For the text-containing cell, return its midpoint in (x, y) coordinate format. 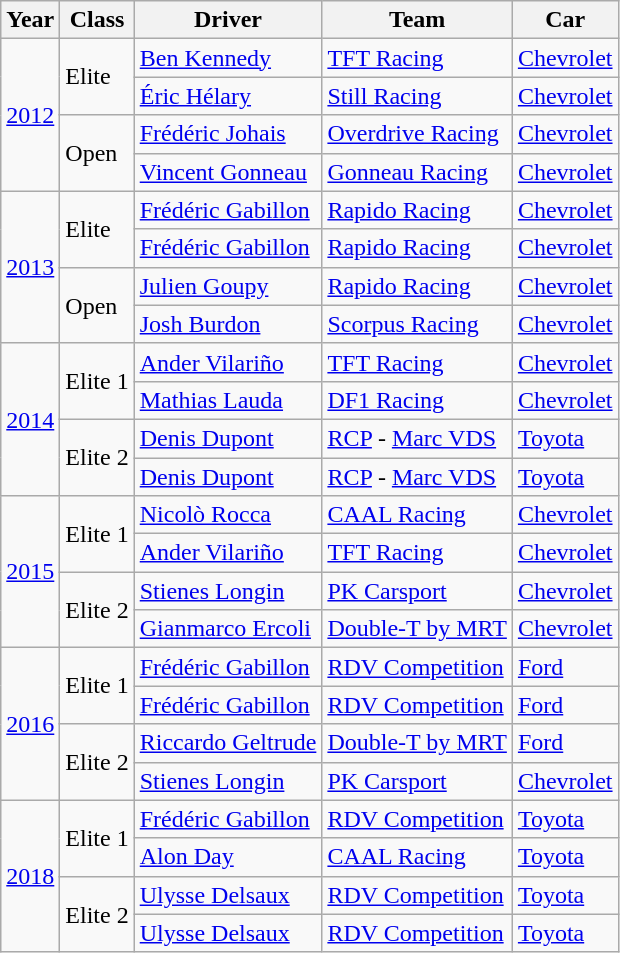
Éric Hélary (228, 96)
Class (97, 20)
Driver (228, 20)
Car (565, 20)
2012 (30, 115)
Ben Kennedy (228, 58)
Mathias Lauda (228, 400)
Year (30, 20)
Gianmarco Ercoli (228, 629)
Alon Day (228, 857)
Scorpus Racing (417, 324)
Josh Burdon (228, 324)
2013 (30, 267)
DF1 Racing (417, 400)
Frédéric Johais (228, 134)
2014 (30, 419)
Julien Goupy (228, 286)
2016 (30, 724)
Nicolò Rocca (228, 515)
Riccardo Geltrude (228, 743)
Vincent Gonneau (228, 172)
Still Racing (417, 96)
2018 (30, 876)
Overdrive Racing (417, 134)
Team (417, 20)
Gonneau Racing (417, 172)
2015 (30, 572)
